Pinpoint the cell where the given text exists, returning its [x, y] midpoint coordinate. 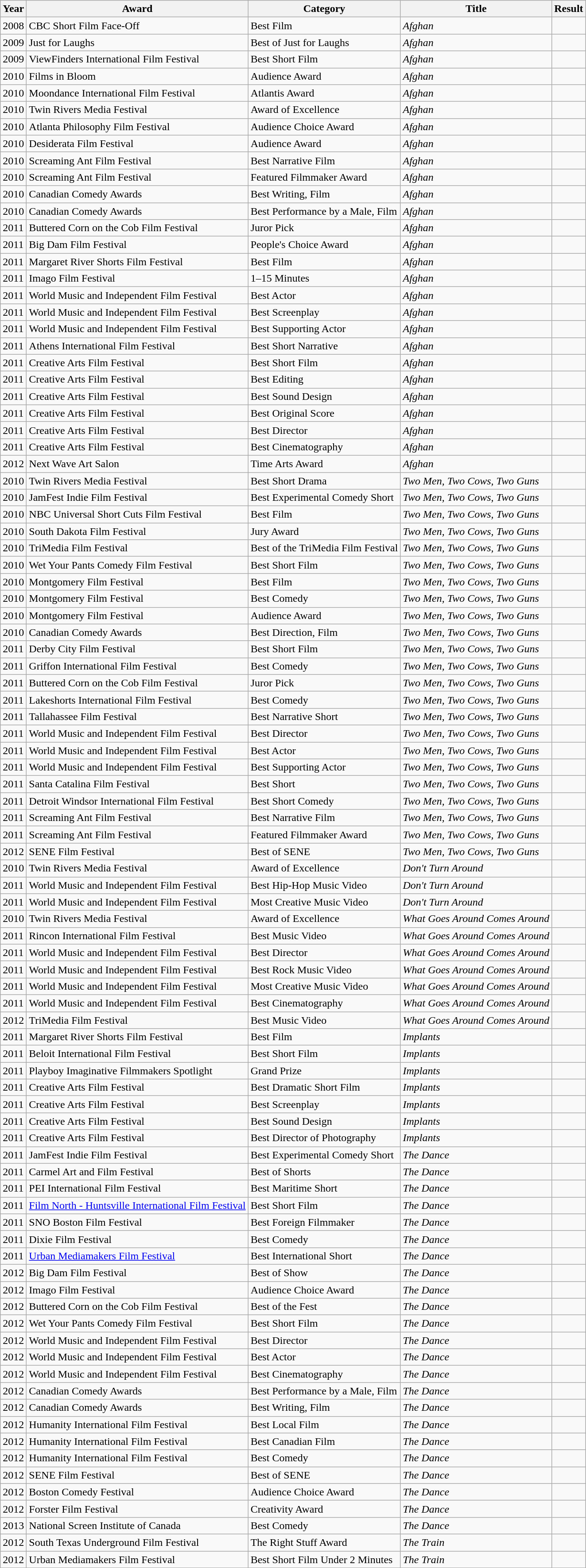
Best International Short [324, 1256]
Best Short Film Under 2 Minutes [324, 1559]
Best of Show [324, 1273]
Best Short Narrative [324, 346]
National Screen Institute of Canada [137, 1525]
Rincon International Film Festival [137, 936]
Next Wave Art Salon [137, 464]
Time Arts Award [324, 464]
Playboy Imaginative Filmmakers Spotlight [137, 1071]
Grand Prize [324, 1071]
Dixie Film Festival [137, 1239]
Atlanta Philosophy Film Festival [137, 127]
Title [476, 9]
Creativity Award [324, 1509]
Best Short [324, 784]
Best Foreign Filmmaker [324, 1222]
Best Short Comedy [324, 801]
Best Short Drama [324, 480]
1–15 Minutes [324, 279]
Best Dramatic Short Film [324, 1088]
Best Local Film [324, 1425]
Beloit International Film Festival [137, 1054]
Derby City Film Festival [137, 649]
Detroit Windsor International Film Festival [137, 801]
Desiderata Film Festival [137, 143]
NBC Universal Short Cuts Film Festival [137, 515]
Athens International Film Festival [137, 346]
Best Direction, Film [324, 632]
Best of Just for Laughs [324, 43]
Best Editing [324, 379]
CBC Short Film Face-Off [137, 26]
Film North - Huntsville International Film Festival [137, 1205]
Result [569, 9]
2008 [13, 26]
Just for Laughs [137, 43]
South Dakota Film Festival [137, 531]
Category [324, 9]
Best Canadian Film [324, 1441]
ViewFinders International Film Festival [137, 59]
Best Maritime Short [324, 1189]
Best Rock Music Video [324, 969]
Griffon International Film Festival [137, 666]
Best of the Fest [324, 1307]
Films in Bloom [137, 76]
Santa Catalina Film Festival [137, 784]
Year [13, 9]
Best Hip-Hop Music Video [324, 885]
People's Choice Award [324, 245]
Carmel Art and Film Festival [137, 1172]
Boston Comedy Festival [137, 1492]
Best of the TriMedia Film Festival [324, 548]
Best Narrative Short [324, 716]
Best Director of Photography [324, 1138]
Lakeshorts International Film Festival [137, 700]
Moondance International Film Festival [137, 93]
Tallahassee Film Festival [137, 716]
South Texas Underground Film Festival [137, 1542]
Best Original Score [324, 413]
Atlantis Award [324, 93]
2013 [13, 1525]
Best of Shorts [324, 1172]
Forster Film Festival [137, 1509]
PEI International Film Festival [137, 1189]
Award [137, 9]
The Right Stuff Award [324, 1542]
SNO Boston Film Festival [137, 1222]
Jury Award [324, 531]
